Detect which cell encompasses the target text, then output its [X, Y] center coordinate. 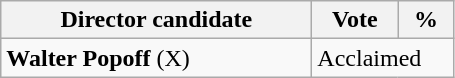
Director candidate [156, 20]
Walter Popoff (X) [156, 58]
% [426, 20]
Vote [355, 20]
Acclaimed [383, 58]
